Pinpoint the cell where the given text exists, returning its [x, y] midpoint coordinate. 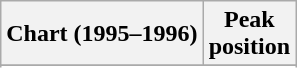
Chart (1995–1996) [102, 34]
Peakposition [249, 34]
